Extract the (X, Y) coordinate from the center of the cell holding the provided text.  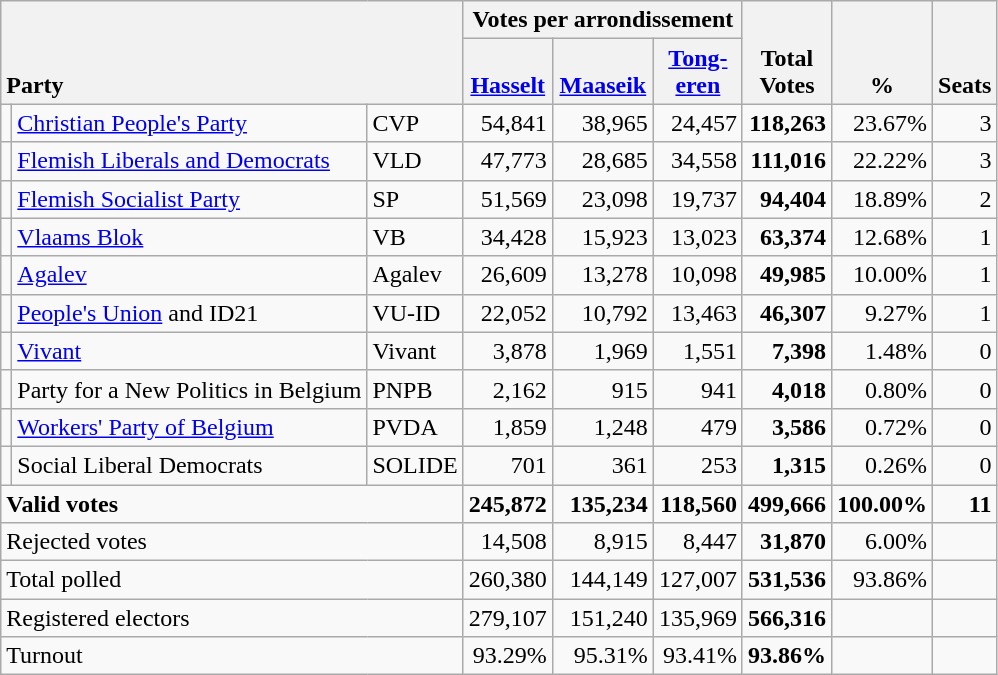
63,374 (786, 237)
Flemish Socialist Party (190, 199)
3,586 (786, 427)
38,965 (602, 123)
% (882, 52)
31,870 (786, 542)
144,149 (602, 580)
1,248 (602, 427)
135,234 (602, 503)
100.00% (882, 503)
34,428 (508, 237)
23.67% (882, 123)
19,737 (698, 199)
4,018 (786, 389)
SP (415, 199)
22.22% (882, 161)
Maaseik (602, 72)
12.68% (882, 237)
95.31% (602, 656)
Seats (965, 52)
Social Liberal Democrats (190, 465)
47,773 (508, 161)
253 (698, 465)
26,609 (508, 275)
Flemish Liberals and Democrats (190, 161)
Vlaams Blok (190, 237)
VB (415, 237)
Votes per arrondissement (602, 20)
14,508 (508, 542)
Turnout (232, 656)
135,969 (698, 618)
34,558 (698, 161)
1,315 (786, 465)
Valid votes (232, 503)
PNPB (415, 389)
People's Union and ID21 (190, 313)
1.48% (882, 351)
49,985 (786, 275)
8,447 (698, 542)
Rejected votes (232, 542)
1,859 (508, 427)
Registered electors (232, 618)
151,240 (602, 618)
Christian People's Party (190, 123)
1,551 (698, 351)
10,098 (698, 275)
24,457 (698, 123)
8,915 (602, 542)
111,016 (786, 161)
7,398 (786, 351)
1,969 (602, 351)
93.29% (508, 656)
Hasselt (508, 72)
915 (602, 389)
VU-ID (415, 313)
701 (508, 465)
18.89% (882, 199)
941 (698, 389)
127,007 (698, 580)
479 (698, 427)
245,872 (508, 503)
51,569 (508, 199)
13,463 (698, 313)
CVP (415, 123)
0.26% (882, 465)
28,685 (602, 161)
94,404 (786, 199)
23,098 (602, 199)
SOLIDE (415, 465)
11 (965, 503)
260,380 (508, 580)
13,023 (698, 237)
2,162 (508, 389)
9.27% (882, 313)
Workers' Party of Belgium (190, 427)
Tong- eren (698, 72)
13,278 (602, 275)
46,307 (786, 313)
Party for a New Politics in Belgium (190, 389)
Party (232, 52)
118,263 (786, 123)
10.00% (882, 275)
15,923 (602, 237)
531,536 (786, 580)
2 (965, 199)
10,792 (602, 313)
0.80% (882, 389)
93.41% (698, 656)
279,107 (508, 618)
361 (602, 465)
Total Votes (786, 52)
0.72% (882, 427)
3,878 (508, 351)
54,841 (508, 123)
22,052 (508, 313)
118,560 (698, 503)
6.00% (882, 542)
499,666 (786, 503)
Total polled (232, 580)
566,316 (786, 618)
PVDA (415, 427)
VLD (415, 161)
